Extract the [x, y] coordinate from the center of the cell holding the provided text.  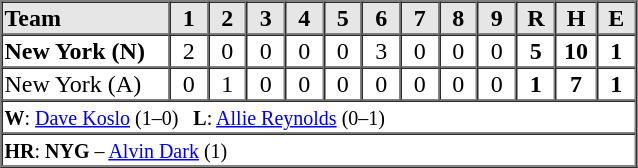
6 [382, 18]
R [536, 18]
10 [576, 50]
HR: NYG – Alvin Dark (1) [319, 150]
New York (N) [86, 50]
W: Dave Koslo (1–0) L: Allie Reynolds (0–1) [319, 116]
New York (A) [86, 84]
8 [458, 18]
9 [498, 18]
H [576, 18]
E [616, 18]
Team [86, 18]
4 [304, 18]
